Identify which cell holds the provided text, then report its [X, Y] central coordinate. 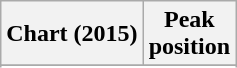
Chart (2015) [72, 34]
Peakposition [189, 34]
